Return [X, Y] of the center of cell containing provided text 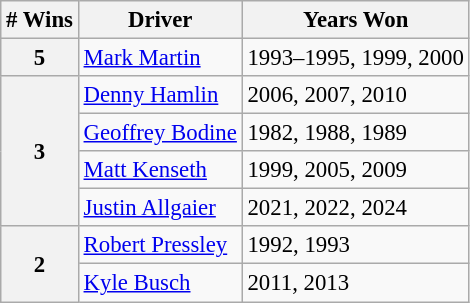
Kyle Busch [160, 283]
# Wins [40, 20]
Years Won [356, 20]
Denny Hamlin [160, 95]
1992, 1993 [356, 245]
Geoffrey Bodine [160, 133]
2021, 2022, 2024 [356, 208]
1999, 2005, 2009 [356, 170]
Mark Martin [160, 58]
1993–1995, 1999, 2000 [356, 58]
2006, 2007, 2010 [356, 95]
3 [40, 151]
Robert Pressley [160, 245]
Matt Kenseth [160, 170]
1982, 1988, 1989 [356, 133]
2 [40, 264]
Justin Allgaier [160, 208]
Driver [160, 20]
2011, 2013 [356, 283]
5 [40, 58]
